Output the [X, Y] coordinate of the center of the cell containing the given text.  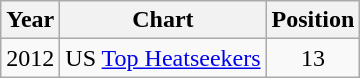
Position [313, 20]
2012 [30, 58]
13 [313, 58]
US Top Heatseekers [163, 58]
Year [30, 20]
Chart [163, 20]
